Find where the given text appears and provide that cell's center as [x, y] coordinate. 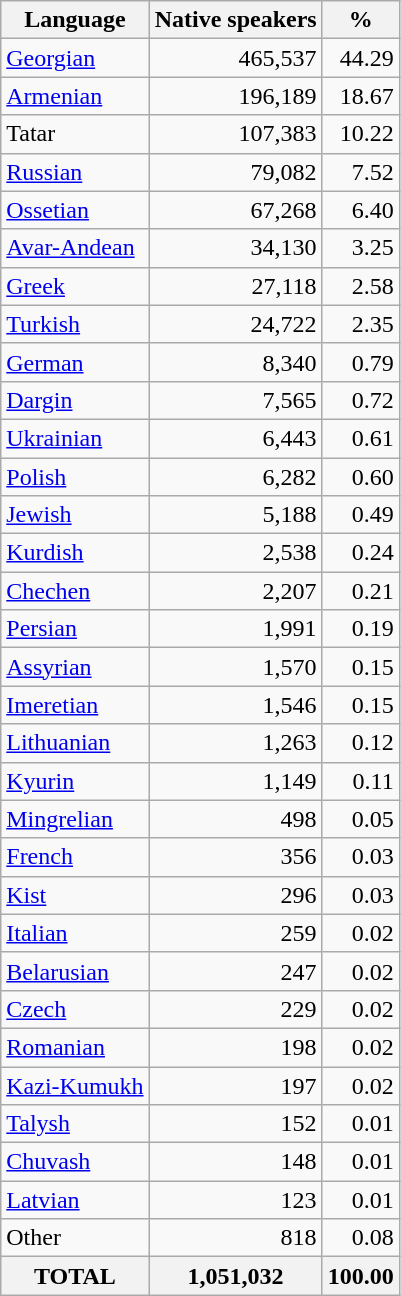
8,340 [236, 362]
7,565 [236, 400]
5,188 [236, 515]
Romanian [75, 1047]
Talysh [75, 1124]
107,383 [236, 134]
German [75, 362]
6.40 [360, 210]
18.67 [360, 96]
0.05 [360, 819]
Chechen [75, 591]
Polish [75, 477]
Dargin [75, 400]
79,082 [236, 172]
Persian [75, 629]
Jewish [75, 515]
1,546 [236, 705]
10.22 [360, 134]
6,282 [236, 477]
67,268 [236, 210]
Ukrainian [75, 438]
7.52 [360, 172]
100.00 [360, 1276]
Latvian [75, 1200]
0.49 [360, 515]
Czech [75, 1009]
296 [236, 895]
34,130 [236, 248]
Other [75, 1238]
1,149 [236, 781]
0.21 [360, 591]
2,207 [236, 591]
24,722 [236, 324]
Georgian [75, 58]
6,443 [236, 438]
259 [236, 933]
Imeretian [75, 705]
0.08 [360, 1238]
0.19 [360, 629]
Native speakers [236, 20]
152 [236, 1124]
Greek [75, 286]
Kyurin [75, 781]
27,118 [236, 286]
44.29 [360, 58]
196,189 [236, 96]
356 [236, 857]
Ossetian [75, 210]
247 [236, 971]
TOTAL [75, 1276]
0.24 [360, 553]
123 [236, 1200]
% [360, 20]
Lithuanian [75, 743]
Language [75, 20]
Russian [75, 172]
French [75, 857]
818 [236, 1238]
Armenian [75, 96]
0.72 [360, 400]
Chuvash [75, 1162]
3.25 [360, 248]
2.58 [360, 286]
0.11 [360, 781]
229 [236, 1009]
Kist [75, 895]
Tatar [75, 134]
Italian [75, 933]
Mingrelian [75, 819]
498 [236, 819]
Kurdish [75, 553]
148 [236, 1162]
2.35 [360, 324]
0.79 [360, 362]
Avar-Andean [75, 248]
Assyrian [75, 667]
197 [236, 1085]
1,991 [236, 629]
1,570 [236, 667]
0.60 [360, 477]
Kazi-Kumukh [75, 1085]
2,538 [236, 553]
1,263 [236, 743]
0.61 [360, 438]
0.12 [360, 743]
198 [236, 1047]
1,051,032 [236, 1276]
Turkish [75, 324]
465,537 [236, 58]
Belarusian [75, 971]
